From the cell containing the given text, extract its center point as [x, y] coordinate. 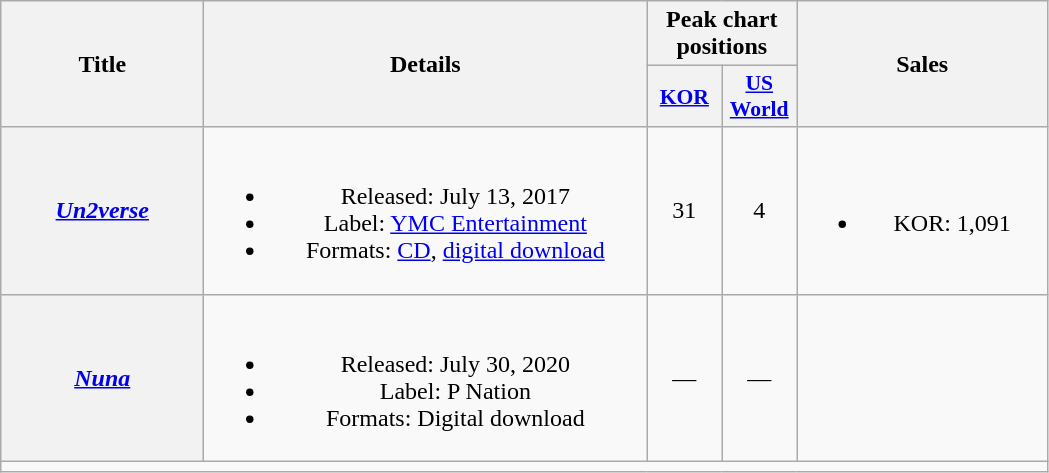
KOR: 1,091 [922, 210]
Released: July 30, 2020Label: P NationFormats: Digital download [426, 378]
31 [684, 210]
Title [102, 64]
Released: July 13, 2017Label: YMC EntertainmentFormats: CD, digital download [426, 210]
Un2verse [102, 210]
Sales [922, 64]
4 [760, 210]
USWorld [760, 96]
KOR [684, 96]
Details [426, 64]
Peak chart positions [722, 34]
Nuna [102, 378]
